Identify which cell holds the provided text, then report its (x, y) central coordinate. 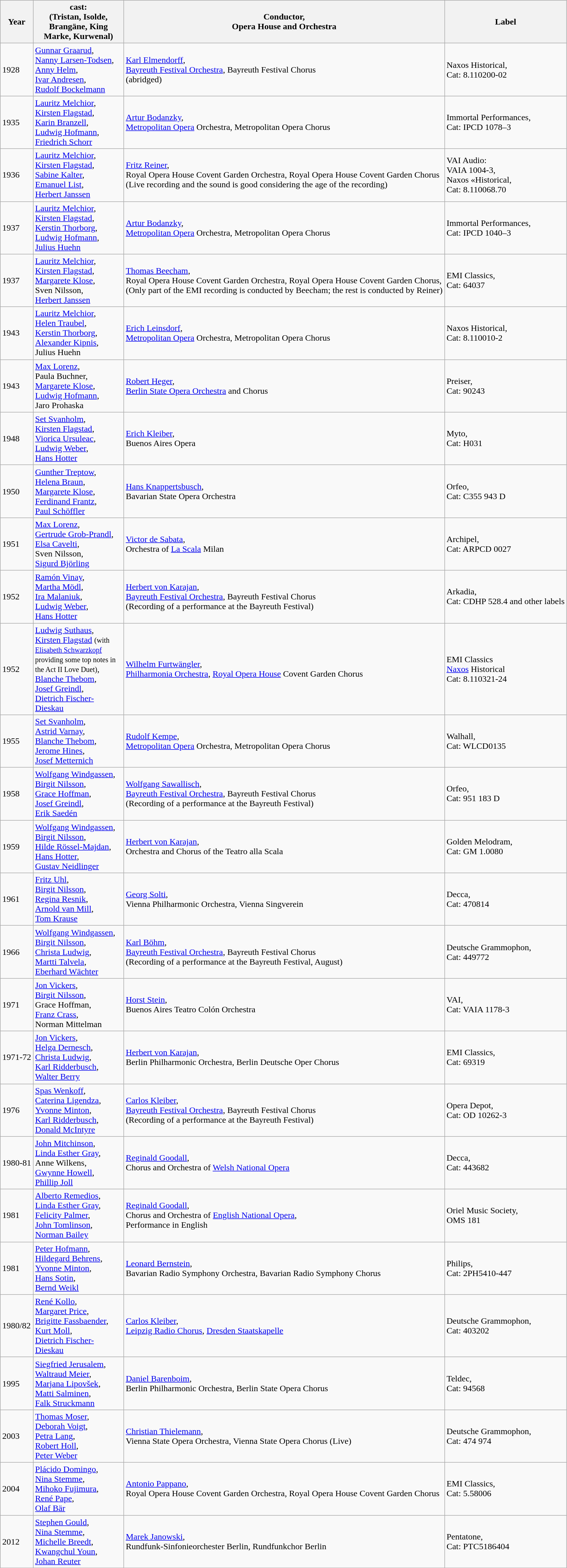
Wolfgang Sawallisch,Bayreuth Festival Orchestra, Bayreuth Festival Chorus(Recording of a performance at the Bayreuth Festival) (284, 794)
Daniel Barenboim,Berlin Philharmonic Orchestra, Berlin State Opera Chorus (284, 1383)
1936 (17, 175)
1959 (17, 847)
Immortal Performances,Cat: IPCD 1040–3 (506, 228)
Carlos Kleiber,Leipzig Radio Chorus, Dresden Staatskapelle (284, 1326)
Naxos Historical,Cat: 8.110200-02 (506, 70)
Ramón Vinay,Martha Mödl,Ira Malaniuk,Ludwig Weber,Hans Hotter (79, 597)
1958 (17, 794)
Horst Stein,Buenos Aires Teatro Colón Orchestra (284, 1005)
Philips,Cat: 2PH5410-447 (506, 1268)
Erich Kleiber,Buenos Aires Opera (284, 438)
Orfeo,Cat: 951 183 D (506, 794)
Immortal Performances,Cat: IPCD 1078–3 (506, 122)
Arkadia,Cat: CDHP 528.4 and other labels (506, 597)
Wolfgang Windgassen,Birgit Nilsson,Christa Ludwig,Martti Talvela,Eberhard Wächter (79, 952)
Marek Janowski,Rundfunk-Sinfonieorchester Berlin, Rundfunkchor Berlin (284, 1541)
Naxos Historical,Cat: 8.110010-2 (506, 333)
Lauritz Melchior,Kirsten Flagstad,Margarete Klose,Sven Nilsson,Herbert Janssen (79, 280)
Year (17, 22)
Opera Depot,Cat: OD 10262-3 (506, 1110)
Golden Melodram,Cat: GM 1.0080 (506, 847)
Lauritz Melchior,Kirsten Flagstad,Kerstin Thorborg,Ludwig Hofmann,Julius Huehn (79, 228)
Wolfgang Windgassen,Birgit Nilsson,Grace Hoffman,Josef Greindl,Erik Saedén (79, 794)
1928 (17, 70)
Walhall,Cat: WLCD0135 (506, 741)
Max Lorenz,Paula Buchner,Margarete Klose,Ludwig Hofmann,Jaro Prohaska (79, 386)
Deutsche Grammophon,Cat: 403202 (506, 1326)
1995 (17, 1383)
1980-81 (17, 1163)
1948 (17, 438)
Max Lorenz,Gertrude Grob-Prandl,Elsa Cavelti,Sven Nilsson,Sigurd Björling (79, 544)
EMI Classics,Cat: 5.58006 (506, 1489)
Karl Böhm,Bayreuth Festival Orchestra, Bayreuth Festival Chorus(Recording of a performance at the Bayreuth Festival, August) (284, 952)
Deutsche Grammophon,Cat: 474 974 (506, 1436)
EMI Classics,Cat: 69319 (506, 1057)
2012 (17, 1541)
Set Svanholm,Kirsten Flagstad,Viorica Ursuleac,Ludwig Weber,Hans Hotter (79, 438)
Herbert von Karajan,Bayreuth Festival Orchestra, Bayreuth Festival Chorus(Recording of a performance at the Bayreuth Festival) (284, 597)
Herbert von Karajan,Orchestra and Chorus of the Teatro alla Scala (284, 847)
Jon Vickers,Helga Dernesch,Christa Ludwig,Karl Ridderbusch,Walter Berry (79, 1057)
Karl Elmendorff,Bayreuth Festival Orchestra, Bayreuth Festival Chorus(abridged) (284, 70)
Georg Solti,Vienna Philharmonic Orchestra, Vienna Singverein (284, 899)
1980/82 (17, 1326)
Lauritz Melchior,Kirsten Flagstad,Karin Branzell,Ludwig Hofmann,Friedrich Schorr (79, 122)
John Mitchinson,Linda Esther Gray,Anne Wilkens,Gwynne Howell,Phillip Joll (79, 1163)
1935 (17, 122)
1951 (17, 544)
Victor de Sabata,Orchestra of La Scala Milan (284, 544)
Peter Hofmann,Hildegard Behrens,Yvonne Minton,Hans Sotin,Bernd Weikl (79, 1268)
Siegfried Jerusalem,Waltraud Meier,Marjana Lipovšek,Matti Salminen, Falk Struckmann (79, 1383)
Lauritz Melchior,Helen Traubel,Kerstin Thorborg,Alexander Kipnis,Julius Huehn (79, 333)
1955 (17, 741)
VAI Audio:VAIA 1004-3,Naxos «Historical,Cat: 8.110068.70 (506, 175)
Thomas Moser,Deborah Voigt,Petra Lang,Robert Holl,Peter Weber (79, 1436)
1971 (17, 1005)
Archipel,Cat: ARPCD 0027 (506, 544)
Conductor,Opera House and Orchestra (284, 22)
Rudolf Kempe,Metropolitan Opera Orchestra, Metropolitan Opera Chorus (284, 741)
Hans Knappertsbusch,Bavarian State Opera Orchestra (284, 491)
1976 (17, 1110)
Oriel Music Society,OMS 181 (506, 1215)
Stephen Gould,Nina Stemme,Michelle Breedt,Kwangchul Youn,Johan Reuter (79, 1541)
Teldec,Cat: 94568 (506, 1383)
Fritz Uhl,Birgit Nilsson,Regina Resnik,Arnold van Mill,Tom Krause (79, 899)
Preiser,Cat: 90243 (506, 386)
Christian Thielemann,Vienna State Opera Orchestra, Vienna State Opera Chorus (Live) (284, 1436)
Set Svanholm,Astrid Varnay,Blanche Thebom,Jerome Hines,Josef Metternich (79, 741)
René Kollo,Margaret Price,Brigitte Fassbaender,Kurt Moll,Dietrich Fischer-Dieskau (79, 1326)
Erich Leinsdorf,Metropolitan Opera Orchestra, Metropolitan Opera Chorus (284, 333)
Carlos Kleiber,Bayreuth Festival Orchestra, Bayreuth Festival Chorus(Recording of a performance at the Bayreuth Festival) (284, 1110)
Herbert von Karajan,Berlin Philharmonic Orchestra, Berlin Deutsche Oper Chorus (284, 1057)
Deutsche Grammophon,Cat: 449772 (506, 952)
Myto,Cat: H031 (506, 438)
Decca,Cat: 443682 (506, 1163)
Alberto Remedios,Linda Esther Gray,Felicity Palmer,John Tomlinson,Norman Bailey (79, 1215)
1971-72 (17, 1057)
EMI Classics Naxos HistoricalCat: 8.110321-24 (506, 669)
1950 (17, 491)
Plácido Domingo,Nina Stemme,Mihoko Fujimura,René Pape,Olaf Bär (79, 1489)
Lauritz Melchior,Kirsten Flagstad,Sabine Kalter,Emanuel List,Herbert Janssen (79, 175)
Gunnar Graarud,Nanny Larsen-Todsen,Anny Helm,Ivar Andresen,Rudolf Bockelmann (79, 70)
Antonio Pappano,Royal Opera House Covent Garden Orchestra, Royal Opera House Covent Garden Chorus (284, 1489)
cast:(Tristan, Isolde, Brangäne, King Marke, Kurwenal) (79, 22)
Pentatone,Cat: PTC5186404 (506, 1541)
Decca,Cat: 470814 (506, 899)
Jon Vickers,Birgit Nilsson,Grace Hoffman,Franz Crass,Norman Mittelman (79, 1005)
2003 (17, 1436)
Reginald Goodall,Chorus and Orchestra of English National Opera,Performance in English (284, 1215)
Wilhelm Furtwängler,Philharmonia Orchestra, Royal Opera House Covent Garden Chorus (284, 669)
Robert Heger,Berlin State Opera Orchestra and Chorus (284, 386)
VAI,Cat: VAIA 1178-3 (506, 1005)
Leonard Bernstein,Bavarian Radio Symphony Orchestra, Bavarian Radio Symphony Chorus (284, 1268)
Reginald Goodall,Chorus and Orchestra of Welsh National Opera (284, 1163)
Label (506, 22)
Spas Wenkoff,Caterina Ligendza,Yvonne Minton,Karl Ridderbusch,Donald McIntyre (79, 1110)
Gunther Treptow,Helena Braun,Margarete Klose,Ferdinand Frantz,Paul Schöffler (79, 491)
Wolfgang Windgassen,Birgit Nilsson,Hilde Rössel-Majdan,Hans Hotter,Gustav Neidlinger (79, 847)
Orfeo,Cat: C355 943 D (506, 491)
EMI Classics,Cat: 64037 (506, 280)
2004 (17, 1489)
1961 (17, 899)
1966 (17, 952)
